Return [x, y] of the center of cell containing provided text 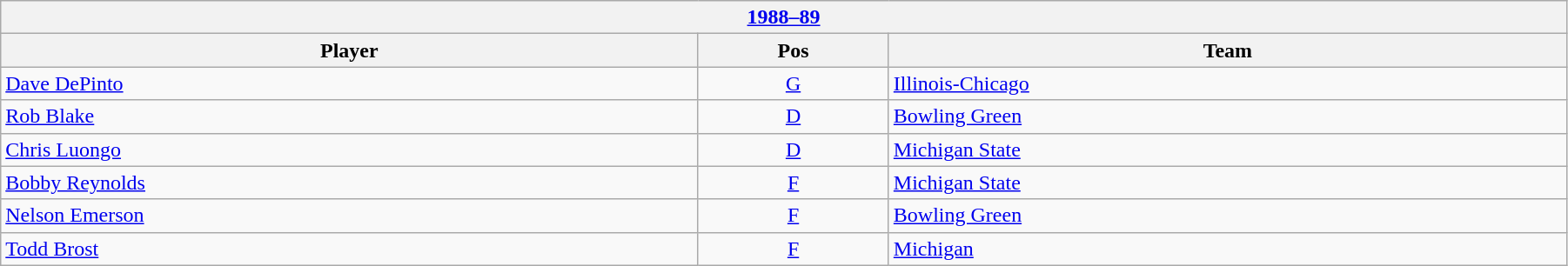
Illinois-Chicago [1227, 83]
Chris Luongo [350, 150]
Todd Brost [350, 249]
Dave DePinto [350, 83]
Rob Blake [350, 116]
G [794, 83]
Player [350, 50]
Michigan [1227, 249]
Pos [794, 50]
Team [1227, 50]
Nelson Emerson [350, 216]
Bobby Reynolds [350, 183]
1988–89 [784, 17]
